From the cell containing the given text, extract its center point as [x, y] coordinate. 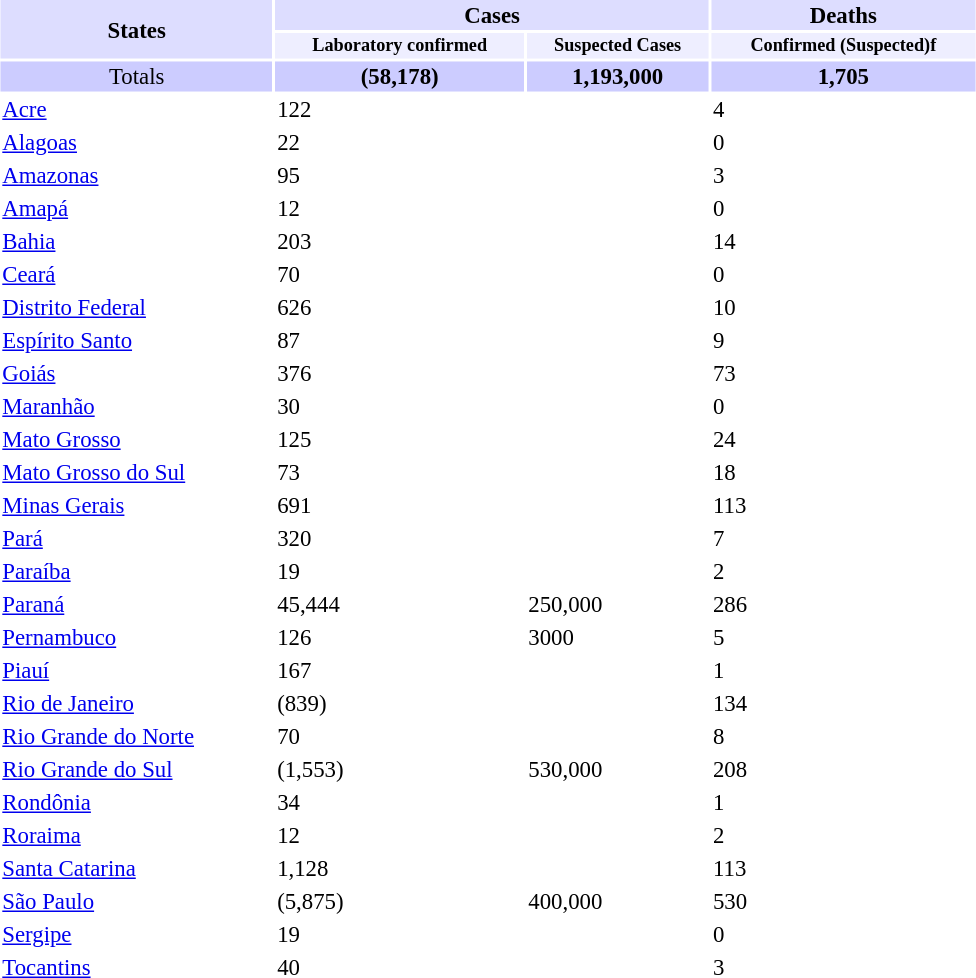
Santa Catarina [137, 869]
376 [400, 373]
Amapá [137, 209]
1,193,000 [618, 77]
Mato Grosso [137, 439]
Acre [137, 109]
Piauí [137, 671]
95 [400, 175]
(1,553) [400, 769]
1,705 [843, 77]
87 [400, 341]
(58,178) [400, 77]
Maranhão [137, 407]
Confirmed (Suspected)f [843, 46]
(839) [400, 703]
São Paulo [137, 901]
Laboratory confirmed [400, 46]
Pernambuco [137, 637]
400,000 [618, 901]
18 [843, 473]
Totals [137, 77]
Mato Grosso do Sul [137, 473]
167 [400, 671]
14 [843, 241]
7 [843, 539]
125 [400, 439]
Paraná [137, 605]
Alagoas [137, 143]
Sergipe [137, 935]
203 [400, 241]
Ceará [137, 275]
Rio de Janeiro [137, 703]
Roraima [137, 835]
Deaths [843, 15]
1,128 [400, 869]
Distrito Federal [137, 307]
Minas Gerais [137, 505]
Rondônia [137, 803]
10 [843, 307]
691 [400, 505]
Goiás [137, 373]
(5,875) [400, 901]
208 [843, 769]
9 [843, 341]
Amazonas [137, 175]
320 [400, 539]
3000 [618, 637]
22 [400, 143]
34 [400, 803]
122 [400, 109]
Pará [137, 539]
286 [843, 605]
134 [843, 703]
126 [400, 637]
5 [843, 637]
250,000 [618, 605]
Cases [492, 15]
30 [400, 407]
530,000 [618, 769]
Paraíba [137, 571]
Bahia [137, 241]
Espírito Santo [137, 341]
Rio Grande do Sul [137, 769]
530 [843, 901]
Rio Grande do Norte [137, 737]
626 [400, 307]
4 [843, 109]
States [137, 29]
45,444 [400, 605]
3 [843, 175]
8 [843, 737]
24 [843, 439]
Suspected Cases [618, 46]
